Search for the cell housing the specified text and yield its (x, y) center coordinate. 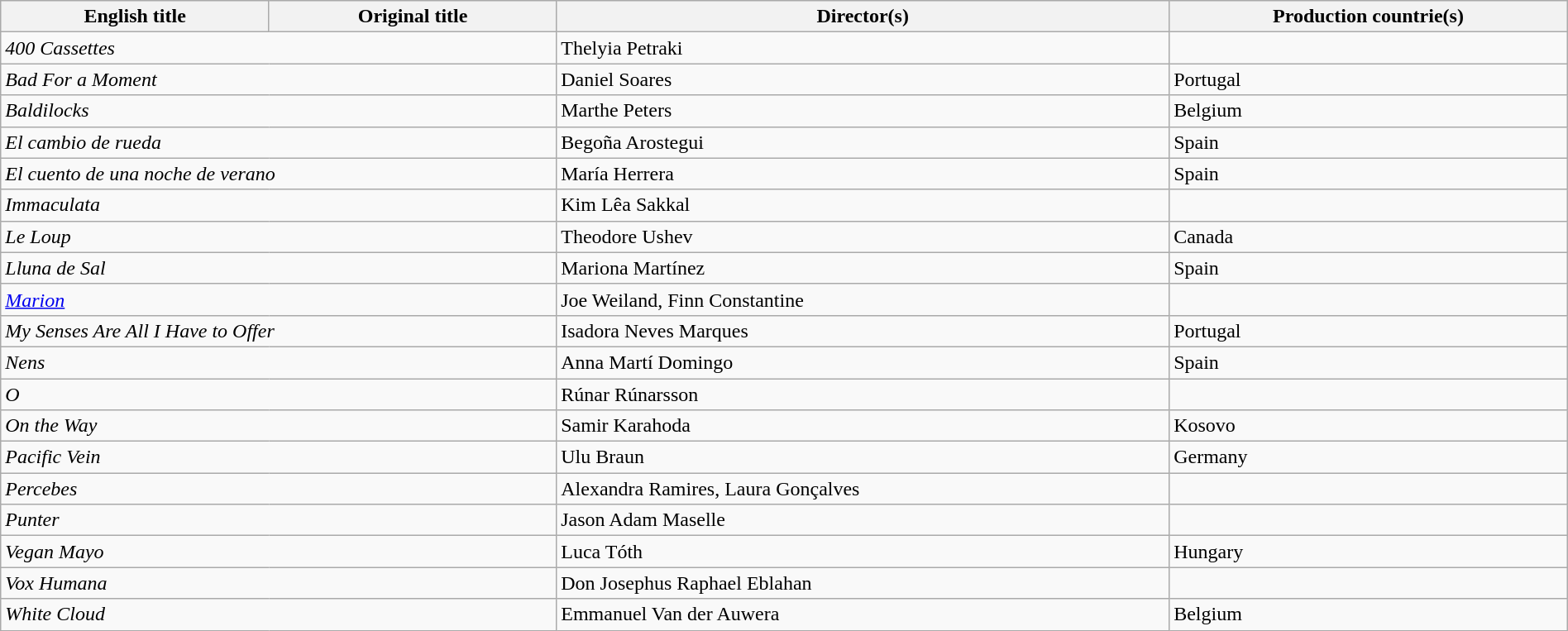
Isadora Neves Marques (863, 331)
On the Way (279, 426)
Kosovo (1369, 426)
Jason Adam Maselle (863, 520)
María Herrera (863, 174)
White Cloud (279, 614)
Marthe Peters (863, 111)
Anna Martí Domingo (863, 362)
Pacific Vein (279, 457)
Emmanuel Van der Auwera (863, 614)
Original title (412, 17)
Vox Humana (279, 583)
Percebes (279, 489)
Hungary (1369, 552)
Vegan Mayo (279, 552)
Luca Tóth (863, 552)
Punter (279, 520)
Thelyia Petraki (863, 48)
Alexandra Ramires, Laura Gonçalves (863, 489)
Daniel Soares (863, 79)
Nens (279, 362)
English title (136, 17)
O (279, 394)
Rúnar Rúnarsson (863, 394)
Ulu Braun (863, 457)
Immaculata (279, 205)
Mariona Martínez (863, 268)
Germany (1369, 457)
Kim Lêa Sakkal (863, 205)
Samir Karahoda (863, 426)
Lluna de Sal (279, 268)
400 Cassettes (279, 48)
Begoña Arostegui (863, 142)
Bad For a Moment (279, 79)
Marion (279, 299)
Baldilocks (279, 111)
Production countrie(s) (1369, 17)
Le Loup (279, 237)
Don Josephus Raphael Eblahan (863, 583)
My Senses Are All I Have to Offer (279, 331)
El cambio de rueda (279, 142)
Joe Weiland, Finn Constantine (863, 299)
Theodore Ushev (863, 237)
El cuento de una noche de verano (279, 174)
Canada (1369, 237)
Director(s) (863, 17)
